Find where the given text appears and provide that cell's center as (x, y) coordinate. 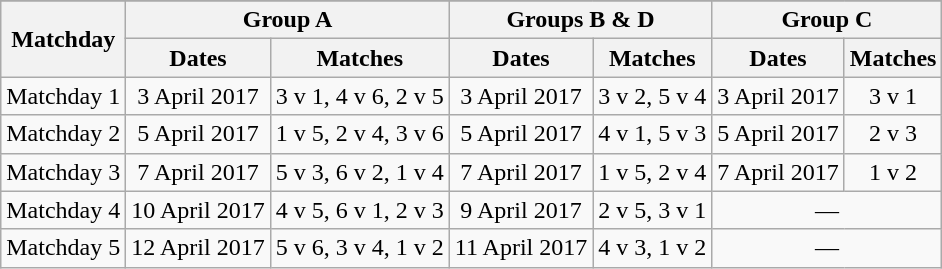
1 v 5, 2 v 4, 3 v 6 (360, 134)
4 v 3, 1 v 2 (652, 248)
3 v 2, 5 v 4 (652, 96)
3 v 1, 4 v 6, 2 v 5 (360, 96)
Group C (827, 20)
Matchday 2 (64, 134)
Group A (288, 20)
Matchday (64, 39)
12 April 2017 (198, 248)
1 v 2 (893, 172)
4 v 1, 5 v 3 (652, 134)
Groups B & D (580, 20)
Matchday 4 (64, 210)
Matchday 3 (64, 172)
5 v 6, 3 v 4, 1 v 2 (360, 248)
4 v 5, 6 v 1, 2 v 3 (360, 210)
5 v 3, 6 v 2, 1 v 4 (360, 172)
2 v 5, 3 v 1 (652, 210)
10 April 2017 (198, 210)
9 April 2017 (521, 210)
Matchday 5 (64, 248)
3 v 1 (893, 96)
2 v 3 (893, 134)
Matchday 1 (64, 96)
11 April 2017 (521, 248)
1 v 5, 2 v 4 (652, 172)
